Capture the cell that displays the provided text and extract its (x, y) central coordinate. 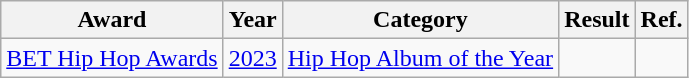
Category (420, 20)
Award (112, 20)
Ref. (662, 20)
Year (252, 20)
Result (597, 20)
2023 (252, 58)
BET Hip Hop Awards (112, 58)
Hip Hop Album of the Year (420, 58)
